Capture the cell that displays the provided text and extract its [X, Y] central coordinate. 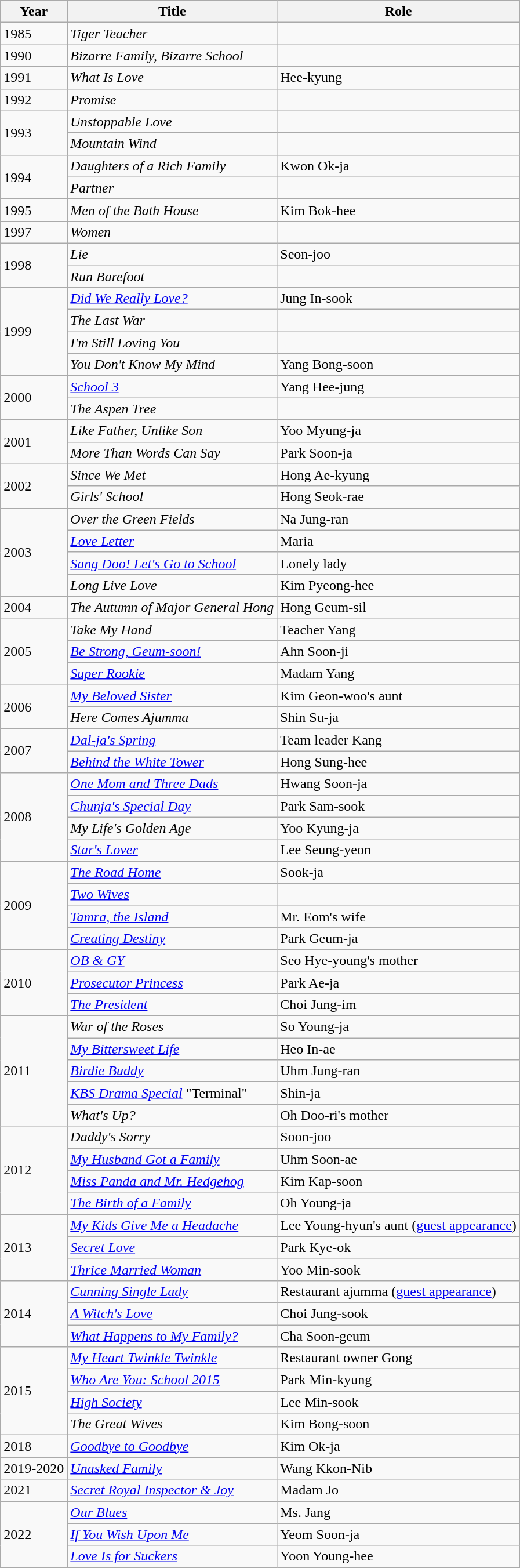
Uhm Jung-ran [399, 1071]
Hong Geum-sil [399, 607]
OB & GY [172, 960]
My Beloved Sister [172, 696]
What's Up? [172, 1115]
2019-2020 [34, 1468]
1999 [34, 332]
Yoo Min-sook [399, 1269]
2014 [34, 1313]
2015 [34, 1391]
Kim Bong-soon [399, 1424]
Love Letter [172, 541]
Hong Ae-kyung [399, 475]
Super Rookie [172, 674]
What Is Love [172, 78]
Choi Jung-im [399, 1005]
2010 [34, 982]
Oh Doo-ri's mother [399, 1115]
Here Comes Ajumma [172, 718]
Miss Panda and Mr. Hedgehog [172, 1181]
Restaurant owner Gong [399, 1358]
Role [399, 12]
1993 [34, 133]
Maria [399, 541]
2006 [34, 707]
Ms. Jang [399, 1512]
Birdie Buddy [172, 1071]
The Aspen Tree [172, 409]
Daddy's Sorry [172, 1137]
What Happens to My Family? [172, 1335]
Sang Doo! Let's Go to School [172, 563]
Kim Pyeong-hee [399, 585]
Daughters of a Rich Family [172, 166]
More Than Words Can Say [172, 453]
Yeom Soon-ja [399, 1534]
1991 [34, 78]
Hong Seok-rae [399, 497]
2013 [34, 1247]
1997 [34, 232]
2022 [34, 1534]
Cunning Single Lady [172, 1291]
2003 [34, 552]
1994 [34, 177]
Choi Jung-sook [399, 1313]
Goodbye to Goodbye [172, 1446]
Promise [172, 100]
Madam Yang [399, 674]
Unstoppable Love [172, 122]
2005 [34, 651]
Our Blues [172, 1512]
Shin Su-ja [399, 718]
The Great Wives [172, 1424]
Cha Soon-geum [399, 1335]
Park Geum-ja [399, 938]
Teacher Yang [399, 629]
Kim Bok-hee [399, 210]
2001 [34, 442]
Yang Bong-soon [399, 365]
2021 [34, 1490]
If You Wish Upon Me [172, 1534]
Kim Ok-ja [399, 1446]
Park Min-kyung [399, 1380]
Heo In-ae [399, 1049]
Park Soon-ja [399, 453]
Yoon Young-hee [399, 1556]
Seon-joo [399, 254]
2007 [34, 751]
KBS Drama Special "Terminal" [172, 1093]
Since We Met [172, 475]
School 3 [172, 387]
My Husband Got a Family [172, 1159]
Lee Min-sook [399, 1402]
Seo Hye-young's mother [399, 960]
Creating Destiny [172, 938]
Sook-ja [399, 872]
Partner [172, 188]
Kim Kap-soon [399, 1181]
Long Live Love [172, 585]
The President [172, 1005]
Jung In-sook [399, 299]
Team leader Kang [399, 740]
The Last War [172, 321]
Dal-ja's Spring [172, 740]
Love Is for Suckers [172, 1556]
Hwang Soon-ja [399, 784]
1998 [34, 265]
Kim Geon-woo's aunt [399, 696]
Yang Hee-jung [399, 387]
1995 [34, 210]
Take My Hand [172, 629]
My Bittersweet Life [172, 1049]
1990 [34, 56]
Girls' School [172, 497]
Ahn Soon-ji [399, 652]
Hong Sung-hee [399, 762]
High Society [172, 1402]
Bizarre Family, Bizarre School [172, 56]
A Witch's Love [172, 1313]
One Mom and Three Dads [172, 784]
Park Kye-ok [399, 1247]
Run Barefoot [172, 277]
Yoo Myung-ja [399, 431]
Mr. Eom's wife [399, 916]
Lee Seung-yeon [399, 850]
Na Jung-ran [399, 519]
Kwon Ok-ja [399, 166]
2009 [34, 905]
My Life's Golden Age [172, 828]
Restaurant ajumma (guest appearance) [399, 1291]
1992 [34, 100]
Prosecutor Princess [172, 983]
The Autumn of Major General Hong [172, 607]
Madam Jo [399, 1490]
Men of the Bath House [172, 210]
Hee-kyung [399, 78]
The Road Home [172, 872]
2004 [34, 607]
Thrice Married Woman [172, 1269]
2008 [34, 817]
The Birth of a Family [172, 1203]
You Don't Know My Mind [172, 365]
Chunja's Special Day [172, 806]
Lie [172, 254]
War of the Roses [172, 1027]
Title [172, 12]
2011 [34, 1071]
2012 [34, 1170]
Lonely lady [399, 563]
Tamra, the Island [172, 916]
2018 [34, 1446]
Year [34, 12]
Oh Young-ja [399, 1203]
1985 [34, 34]
2000 [34, 398]
Over the Green Fields [172, 519]
So Young-ja [399, 1027]
Wang Kkon-Nib [399, 1468]
My Kids Give Me a Headache [172, 1225]
I'm Still Loving You [172, 343]
Star's Lover [172, 850]
Who Are You: School 2015 [172, 1380]
Mountain Wind [172, 144]
Soon-joo [399, 1137]
Two Wives [172, 894]
Yoo Kyung-ja [399, 828]
Park Sam-sook [399, 806]
Tiger Teacher [172, 34]
Like Father, Unlike Son [172, 431]
Shin-ja [399, 1093]
Park Ae-ja [399, 983]
Secret Royal Inspector & Joy [172, 1490]
My Heart Twinkle Twinkle [172, 1358]
Uhm Soon-ae [399, 1159]
Women [172, 232]
Be Strong, Geum-soon! [172, 652]
Did We Really Love? [172, 299]
Unasked Family [172, 1468]
Behind the White Tower [172, 762]
Secret Love [172, 1247]
2002 [34, 486]
Lee Young-hyun's aunt (guest appearance) [399, 1225]
